Capture the cell that displays the provided text and extract its (x, y) central coordinate. 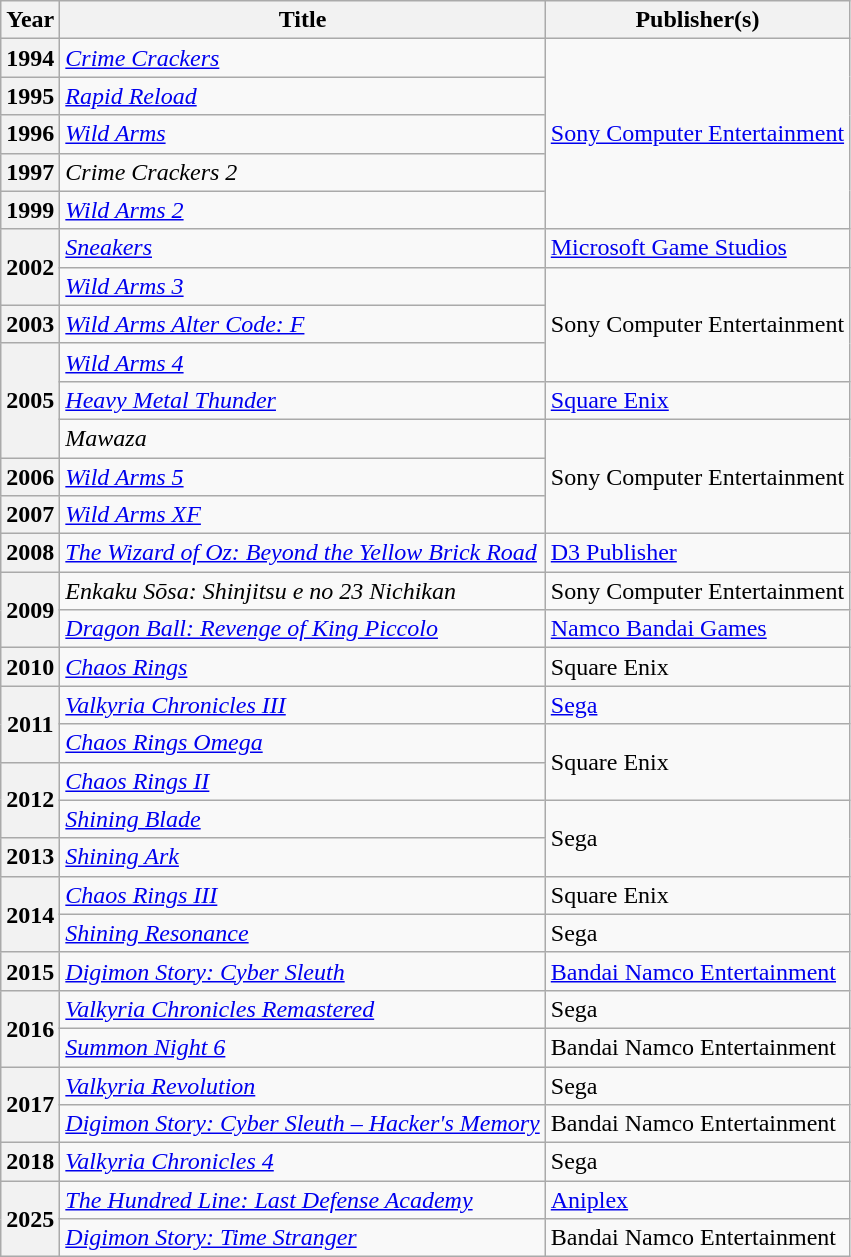
Wild Arms 3 (302, 286)
2010 (30, 667)
Enkaku Sōsa: Shinjitsu e no 23 Nichikan (302, 591)
2008 (30, 553)
Valkyria Chronicles 4 (302, 1162)
Wild Arms Alter Code: F (302, 324)
Year (30, 20)
Digimon Story: Time Stranger (302, 1238)
Valkyria Chronicles III (302, 705)
Title (302, 20)
Dragon Ball: Revenge of King Piccolo (302, 629)
2013 (30, 857)
2018 (30, 1162)
Crime Crackers 2 (302, 172)
2014 (30, 914)
Digimon Story: Cyber Sleuth (302, 971)
2003 (30, 324)
Shining Resonance (302, 933)
Wild Arms 4 (302, 362)
The Hundred Line: Last Defense Academy (302, 1200)
Wild Arms XF (302, 515)
2012 (30, 800)
Wild Arms 5 (302, 477)
2005 (30, 400)
Heavy Metal Thunder (302, 400)
2016 (30, 1028)
2017 (30, 1104)
Chaos Rings III (302, 895)
1997 (30, 172)
Publisher(s) (697, 20)
1996 (30, 134)
Shining Blade (302, 819)
2006 (30, 477)
1999 (30, 210)
2007 (30, 515)
Valkyria Chronicles Remastered (302, 1009)
2011 (30, 724)
Crime Crackers (302, 58)
The Wizard of Oz: Beyond the Yellow Brick Road (302, 553)
Mawaza (302, 438)
Microsoft Game Studios (697, 248)
Aniplex (697, 1200)
Wild Arms (302, 134)
Valkyria Revolution (302, 1085)
Chaos Rings Omega (302, 743)
Wild Arms 2 (302, 210)
Sneakers (302, 248)
2002 (30, 267)
Shining Ark (302, 857)
1994 (30, 58)
Chaos Rings II (302, 781)
2025 (30, 1219)
Rapid Reload (302, 96)
D3 Publisher (697, 553)
1995 (30, 96)
Digimon Story: Cyber Sleuth – Hacker's Memory (302, 1124)
Chaos Rings (302, 667)
Namco Bandai Games (697, 629)
2009 (30, 610)
2015 (30, 971)
Summon Night 6 (302, 1047)
